Output the (X, Y) coordinate of the center of the cell containing the given text.  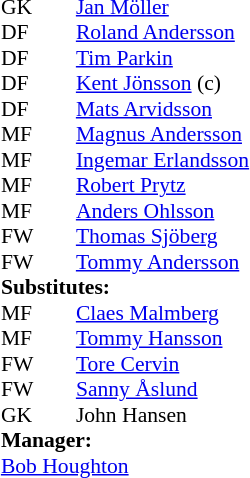
Manager: (125, 441)
Kent Jönsson (c) (162, 83)
Tore Cervin (162, 364)
John Hansen (162, 415)
Magnus Andersson (162, 135)
Tim Parkin (162, 58)
Ingemar Erlandsson (162, 160)
Substitutes: (125, 287)
Claes Malmberg (162, 313)
Roland Andersson (162, 33)
Robert Prytz (162, 185)
GK (20, 415)
Tommy Andersson (162, 262)
Anders Ohlsson (162, 211)
Thomas Sjöberg (162, 237)
Sanny Åslund (162, 389)
Tommy Hansson (162, 339)
Mats Arvidsson (162, 109)
